Capture the cell that displays the provided text and extract its [X, Y] central coordinate. 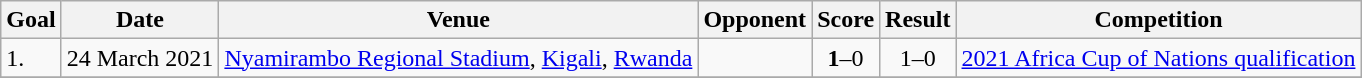
Score [846, 20]
Nyamirambo Regional Stadium, Kigali, Rwanda [458, 58]
Competition [1158, 20]
2021 Africa Cup of Nations qualification [1158, 58]
Venue [458, 20]
Goal [31, 20]
Opponent [755, 20]
Result [918, 20]
24 March 2021 [140, 58]
1. [31, 58]
Date [140, 20]
